Return the [x, y] coordinate for the center point of the cell that contains the specified text.  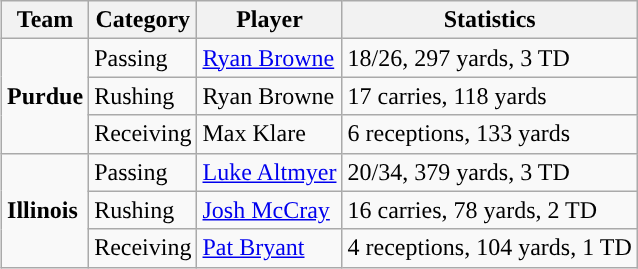
Purdue [46, 96]
Category [143, 20]
Pat Bryant [270, 248]
20/34, 379 yards, 3 TD [490, 172]
Player [270, 20]
16 carries, 78 yards, 2 TD [490, 210]
Illinois [46, 210]
4 receptions, 104 yards, 1 TD [490, 248]
Luke Altmyer [270, 172]
Max Klare [270, 134]
Team [46, 20]
Josh McCray [270, 210]
Statistics [490, 20]
17 carries, 118 yards [490, 96]
6 receptions, 133 yards [490, 134]
18/26, 297 yards, 3 TD [490, 58]
